Capture the cell that displays the provided text and extract its [x, y] central coordinate. 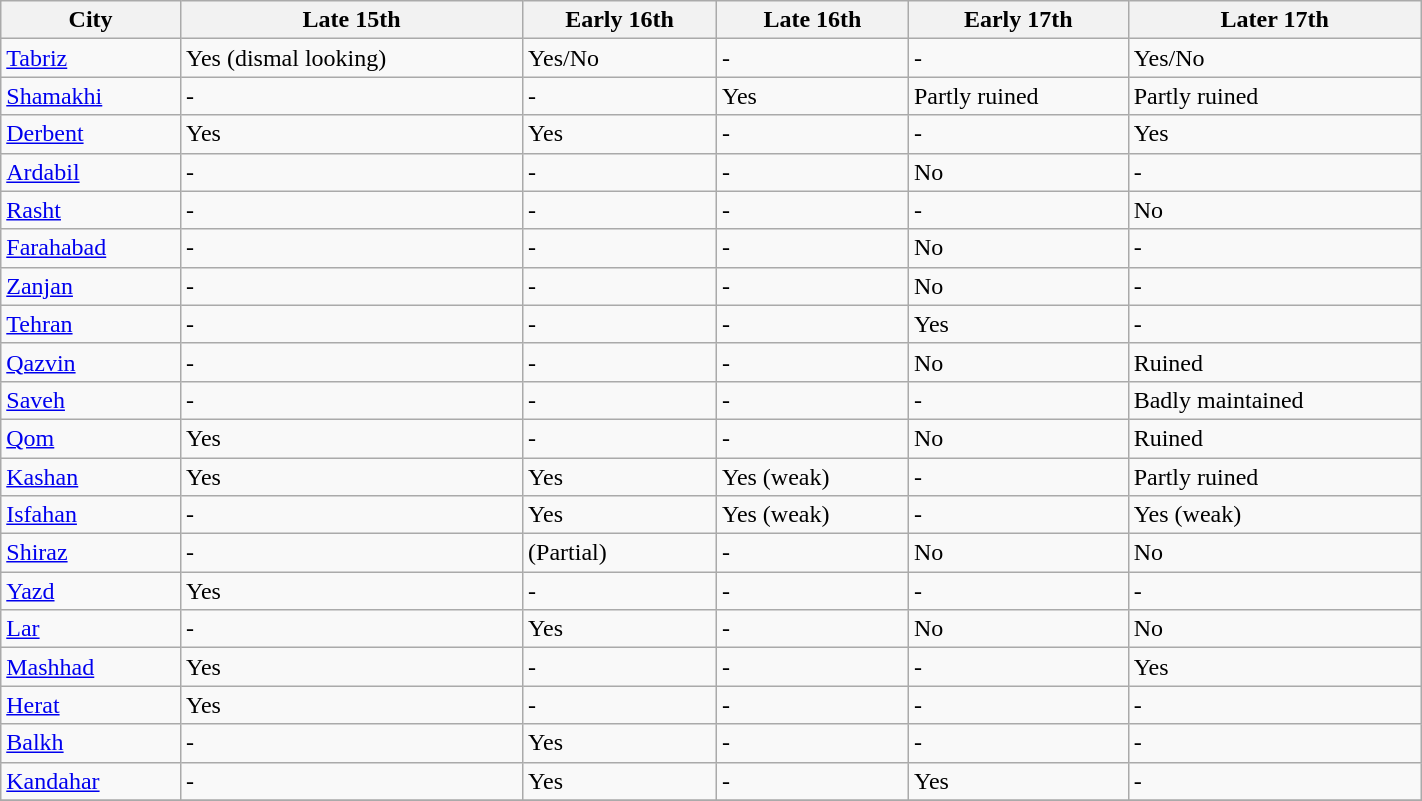
Derbent [91, 134]
Zanjan [91, 286]
City [91, 20]
Yes (dismal looking) [351, 58]
Mashhad [91, 667]
Herat [91, 705]
Lar [91, 629]
Kandahar [91, 781]
Saveh [91, 400]
Early 16th [620, 20]
Tabriz [91, 58]
Yazd [91, 591]
Balkh [91, 743]
(Partial) [620, 553]
Badly maintained [1274, 400]
Late 15th [351, 20]
Farahabad [91, 248]
Rasht [91, 210]
Ardabil [91, 172]
Kashan [91, 477]
Tehran [91, 324]
Qazvin [91, 362]
Qom [91, 438]
Later 17th [1274, 20]
Late 16th [812, 20]
Early 17th [1018, 20]
Shamakhi [91, 96]
Isfahan [91, 515]
Shiraz [91, 553]
